From the cell containing the given text, extract its center point as (X, Y) coordinate. 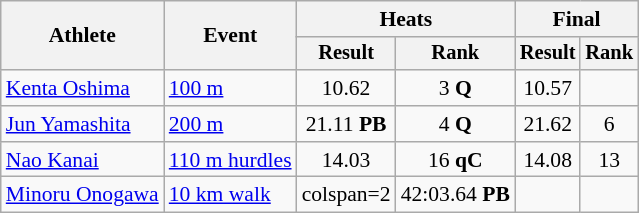
Event (230, 36)
6 (609, 124)
Athlete (82, 36)
14.03 (346, 160)
4 Q (456, 124)
3 Q (456, 88)
Minoru Onogawa (82, 195)
100 m (230, 88)
200 m (230, 124)
14.08 (548, 160)
Kenta Oshima (82, 88)
10.62 (346, 88)
13 (609, 160)
110 m hurdles (230, 160)
Nao Kanai (82, 160)
16 qC (456, 160)
10.57 (548, 88)
21.62 (548, 124)
42:03.64 PB (456, 195)
21.11 PB (346, 124)
Jun Yamashita (82, 124)
10 km walk (230, 195)
Heats (406, 19)
colspan=2 (346, 195)
Final (576, 19)
